Scan for the cell matching the given text and deliver its (x, y) coordinate at center. 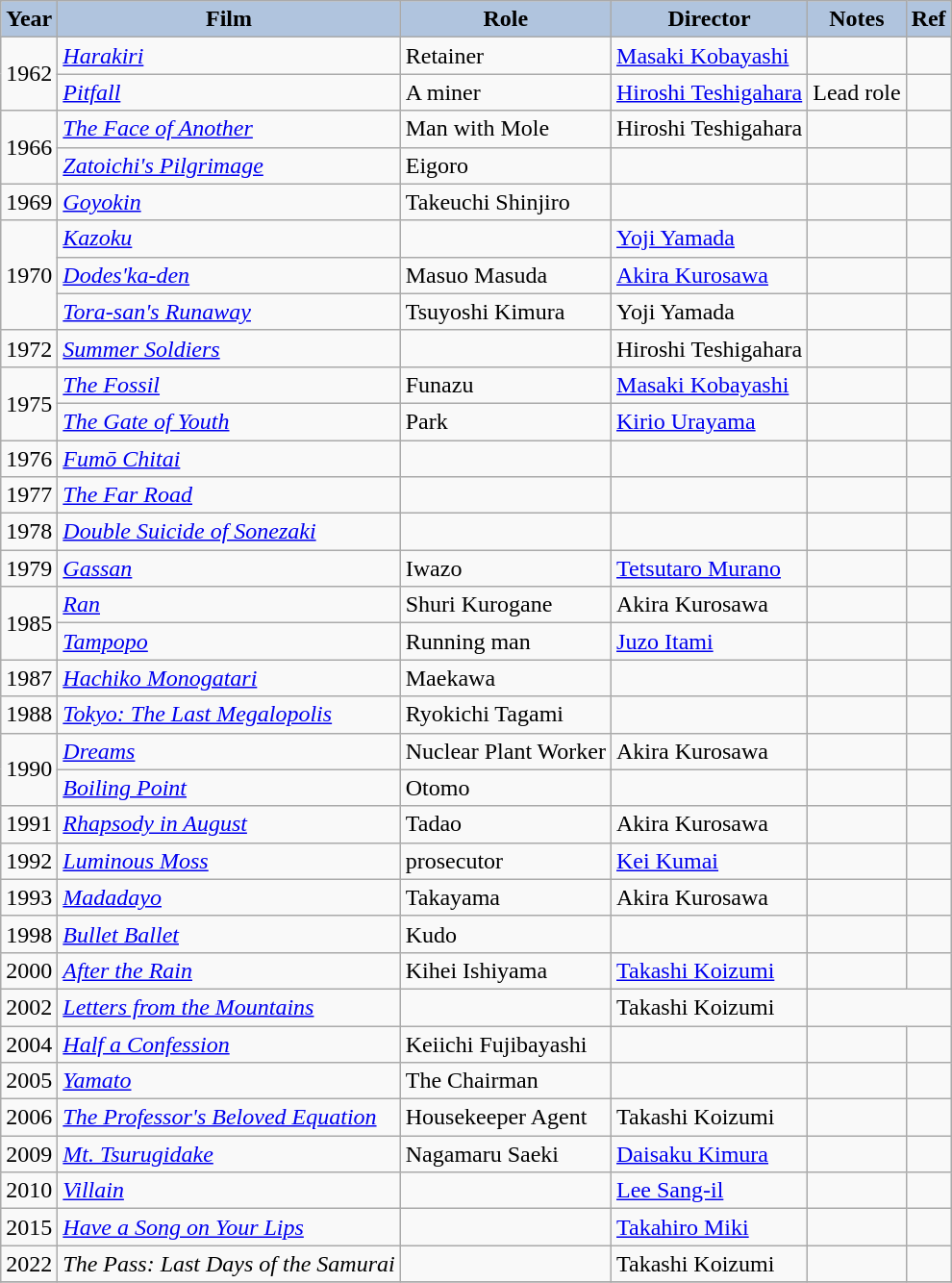
Keiichi Fujibayashi (506, 1044)
Tokyo: The Last Megalopolis (229, 715)
Kazoku (229, 239)
1998 (29, 934)
2004 (29, 1044)
2022 (29, 1264)
Yamato (229, 1081)
Otomo (506, 788)
Ref (929, 19)
Film (229, 19)
Housekeeper Agent (506, 1118)
2009 (29, 1154)
Gassan (229, 568)
Ryokichi Tagami (506, 715)
Letters from the Mountains (229, 1007)
Bullet Ballet (229, 934)
Eigoro (506, 165)
1975 (29, 403)
Park (506, 421)
After the Rain (229, 970)
Tsuyoshi Kimura (506, 312)
1985 (29, 623)
2000 (29, 970)
Takahiro Miki (710, 1227)
Tetsutaro Murano (710, 568)
Zatoichi's Pilgrimage (229, 165)
The Fossil (229, 385)
Half a Confession (229, 1044)
1979 (29, 568)
Madadayo (229, 897)
Luminous Moss (229, 861)
Have a Song on Your Lips (229, 1227)
Hachiko Monogatari (229, 678)
Mt. Tsurugidake (229, 1154)
Funazu (506, 385)
Iwazo (506, 568)
Kihei Ishiyama (506, 970)
1988 (29, 715)
Maekawa (506, 678)
1970 (29, 275)
2015 (29, 1227)
1977 (29, 495)
2002 (29, 1007)
1990 (29, 769)
1978 (29, 532)
1987 (29, 678)
Shuri Kurogane (506, 605)
1976 (29, 459)
Daisaku Kimura (710, 1154)
Tora-san's Runaway (229, 312)
Takayama (506, 897)
1992 (29, 861)
Rhapsody in August (229, 824)
2006 (29, 1118)
The Professor's Beloved Equation (229, 1118)
Takeuchi Shinjiro (506, 202)
2005 (29, 1081)
prosecutor (506, 861)
Pitfall (229, 92)
1962 (29, 74)
The Gate of Youth (229, 421)
Goyokin (229, 202)
Role (506, 19)
2010 (29, 1191)
Lee Sang-il (710, 1191)
1993 (29, 897)
Boiling Point (229, 788)
The Pass: Last Days of the Samurai (229, 1264)
Kirio Urayama (710, 421)
Lead role (857, 92)
Tadao (506, 824)
1969 (29, 202)
Year (29, 19)
The Face of Another (229, 129)
Dreams (229, 751)
Dodes'ka-den (229, 275)
1966 (29, 147)
Tampopo (229, 641)
Director (710, 19)
Ran (229, 605)
1972 (29, 348)
The Far Road (229, 495)
Villain (229, 1191)
Kudo (506, 934)
Running man (506, 641)
Nuclear Plant Worker (506, 751)
Double Suicide of Sonezaki (229, 532)
A miner (506, 92)
Notes (857, 19)
Summer Soldiers (229, 348)
The Chairman (506, 1081)
Fumō Chitai (229, 459)
Juzo Itami (710, 641)
Man with Mole (506, 129)
Retainer (506, 56)
Nagamaru Saeki (506, 1154)
Kei Kumai (710, 861)
1991 (29, 824)
Harakiri (229, 56)
Masuo Masuda (506, 275)
